Locate the cell with the specified text and output its (X, Y) center coordinate. 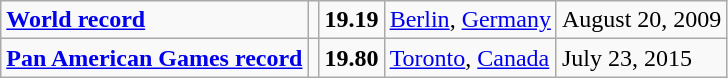
July 23, 2015 (641, 58)
19.80 (352, 58)
Berlin, Germany (470, 20)
Pan American Games record (154, 58)
World record (154, 20)
August 20, 2009 (641, 20)
Toronto, Canada (470, 58)
19.19 (352, 20)
